From the cell containing the given text, extract its center point as [X, Y] coordinate. 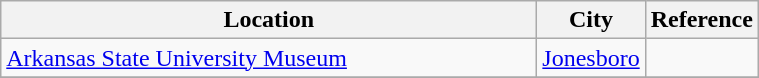
Reference [702, 20]
Jonesboro [591, 58]
Location [269, 20]
Arkansas State University Museum [269, 58]
City [591, 20]
